Return the [X, Y] coordinate for the center point of the cell that contains the specified text.  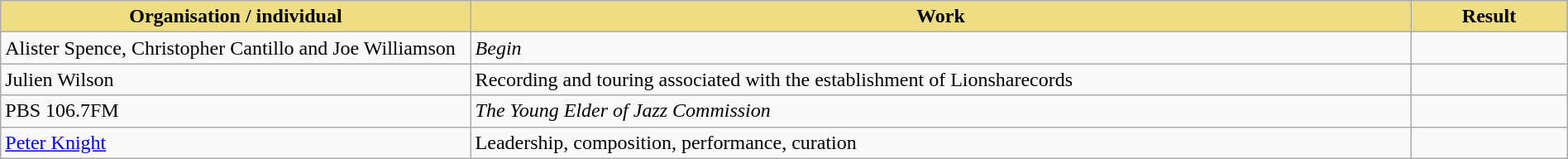
Peter Knight [236, 142]
Alister Spence, Christopher Cantillo and Joe Williamson [236, 48]
The Young Elder of Jazz Commission [941, 111]
Recording and touring associated with the establishment of Lionsharecords [941, 79]
PBS 106.7FM [236, 111]
Result [1489, 17]
Begin [941, 48]
Leadership, composition, performance, curation [941, 142]
Organisation / individual [236, 17]
Julien Wilson [236, 79]
Work [941, 17]
